Extract the [X, Y] coordinate from the center of the cell holding the provided text.  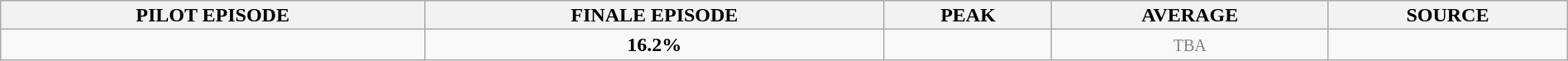
AVERAGE [1190, 15]
SOURCE [1448, 15]
FINALE EPISODE [655, 15]
TBA [1190, 45]
PEAK [968, 15]
16.2% [655, 45]
PILOT EPISODE [213, 15]
